Return the [x, y] coordinate for the center point of the cell that contains the specified text.  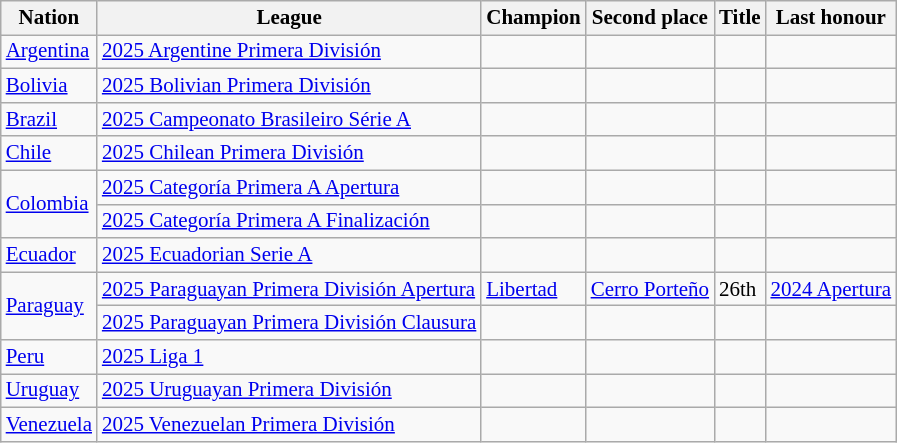
Paraguay [49, 306]
2025 Liga 1 [289, 357]
Colombia [49, 204]
Nation [49, 18]
League [289, 18]
2025 Venezuelan Primera División [289, 424]
Peru [49, 357]
2025 Chilean Primera División [289, 153]
Title [740, 18]
Argentina [49, 52]
Chile [49, 153]
Second place [650, 18]
2025 Categoría Primera A Apertura [289, 187]
2025 Categoría Primera A Finalización [289, 221]
Brazil [49, 119]
2025 Campeonato Brasileiro Série A [289, 119]
2025 Uruguayan Primera División [289, 391]
2025 Ecuadorian Serie A [289, 255]
Champion [533, 18]
2025 Argentine Primera División [289, 52]
Ecuador [49, 255]
Cerro Porteño [650, 289]
Uruguay [49, 391]
2025 Bolivian Primera División [289, 86]
Last honour [832, 18]
Bolivia [49, 86]
2024 Apertura [832, 289]
2025 Paraguayan Primera División Apertura [289, 289]
Venezuela [49, 424]
Libertad [533, 289]
2025 Paraguayan Primera División Clausura [289, 323]
26th [740, 289]
